For the text-containing cell, return its midpoint in [x, y] coordinate format. 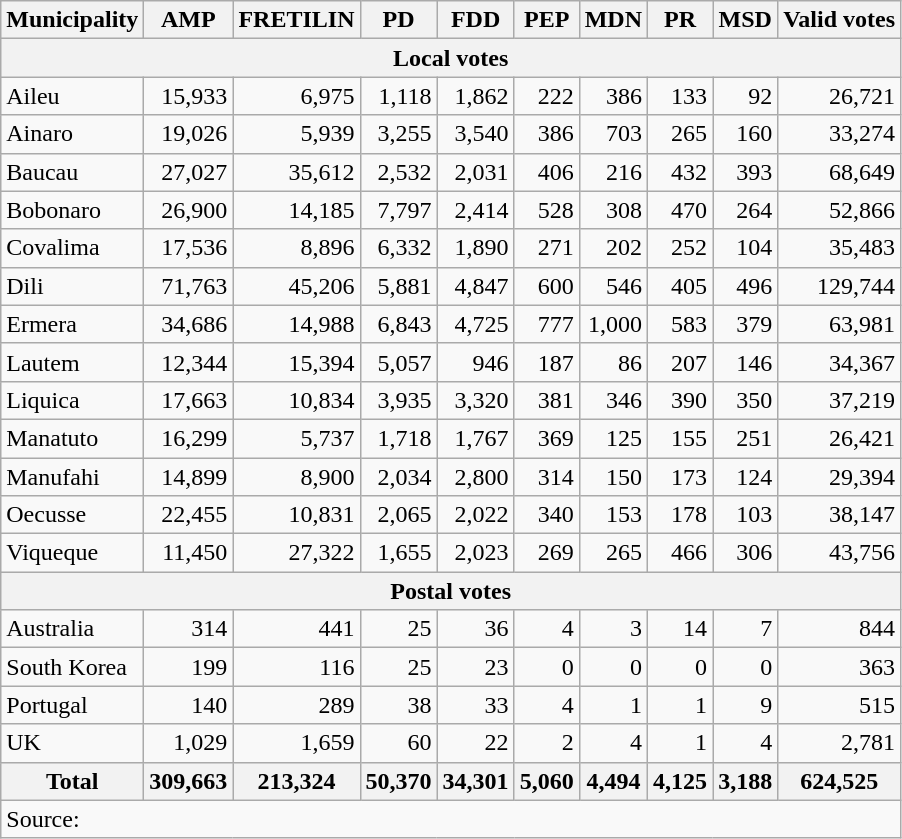
34,686 [188, 324]
6,332 [398, 248]
381 [546, 400]
Municipality [72, 20]
71,763 [188, 286]
1,862 [476, 96]
PEP [546, 20]
187 [546, 362]
160 [746, 134]
Dili [72, 286]
Bobonaro [72, 210]
Ainaro [72, 134]
2,800 [476, 477]
14,185 [296, 210]
2,034 [398, 477]
269 [546, 553]
5,881 [398, 286]
5,057 [398, 362]
2,532 [398, 172]
14,988 [296, 324]
1,659 [296, 743]
36 [476, 629]
441 [296, 629]
252 [680, 248]
29,394 [840, 477]
FDD [476, 20]
271 [546, 248]
8,900 [296, 477]
MDN [613, 20]
289 [296, 705]
9 [746, 705]
4,125 [680, 781]
5,939 [296, 134]
103 [746, 515]
Oecusse [72, 515]
Valid votes [840, 20]
140 [188, 705]
15,394 [296, 362]
Ermera [72, 324]
390 [680, 400]
38,147 [840, 515]
3,935 [398, 400]
207 [680, 362]
92 [746, 96]
1,000 [613, 324]
583 [680, 324]
340 [546, 515]
26,900 [188, 210]
23 [476, 667]
10,831 [296, 515]
43,756 [840, 553]
379 [746, 324]
26,721 [840, 96]
213,324 [296, 781]
2 [546, 743]
FRETILIN [296, 20]
14 [680, 629]
129,744 [840, 286]
Liquica [72, 400]
432 [680, 172]
406 [546, 172]
17,536 [188, 248]
363 [840, 667]
124 [746, 477]
37,219 [840, 400]
1,718 [398, 438]
306 [746, 553]
50,370 [398, 781]
PR [680, 20]
3,320 [476, 400]
Covalima [72, 248]
7,797 [398, 210]
34,301 [476, 781]
2,023 [476, 553]
Baucau [72, 172]
946 [476, 362]
86 [613, 362]
470 [680, 210]
Total [72, 781]
Lautem [72, 362]
15,933 [188, 96]
308 [613, 210]
405 [680, 286]
1,655 [398, 553]
5,060 [546, 781]
68,649 [840, 172]
844 [840, 629]
MSD [746, 20]
Postal votes [451, 591]
173 [680, 477]
1,890 [476, 248]
16,299 [188, 438]
777 [546, 324]
38 [398, 705]
27,322 [296, 553]
South Korea [72, 667]
2,414 [476, 210]
216 [613, 172]
546 [613, 286]
528 [546, 210]
369 [546, 438]
27,027 [188, 172]
4,847 [476, 286]
Local votes [451, 58]
393 [746, 172]
22,455 [188, 515]
45,206 [296, 286]
Manatuto [72, 438]
Source: [451, 819]
150 [613, 477]
12,344 [188, 362]
251 [746, 438]
496 [746, 286]
133 [680, 96]
6,843 [398, 324]
199 [188, 667]
178 [680, 515]
515 [840, 705]
10,834 [296, 400]
3,540 [476, 134]
PD [398, 20]
52,866 [840, 210]
146 [746, 362]
Aileu [72, 96]
1,767 [476, 438]
202 [613, 248]
6,975 [296, 96]
22 [476, 743]
350 [746, 400]
1,118 [398, 96]
153 [613, 515]
1,029 [188, 743]
2,065 [398, 515]
35,612 [296, 172]
2,031 [476, 172]
703 [613, 134]
35,483 [840, 248]
125 [613, 438]
11,450 [188, 553]
Viqueque [72, 553]
309,663 [188, 781]
2,022 [476, 515]
600 [546, 286]
624,525 [840, 781]
26,421 [840, 438]
34,367 [840, 362]
14,899 [188, 477]
UK [72, 743]
3,188 [746, 781]
155 [680, 438]
104 [746, 248]
Portugal [72, 705]
264 [746, 210]
33,274 [840, 134]
4,494 [613, 781]
2,781 [840, 743]
346 [613, 400]
4,725 [476, 324]
17,663 [188, 400]
222 [546, 96]
63,981 [840, 324]
116 [296, 667]
Manufahi [72, 477]
3 [613, 629]
Australia [72, 629]
3,255 [398, 134]
7 [746, 629]
5,737 [296, 438]
AMP [188, 20]
466 [680, 553]
8,896 [296, 248]
60 [398, 743]
19,026 [188, 134]
33 [476, 705]
